Return (X, Y) of the center of cell containing provided text 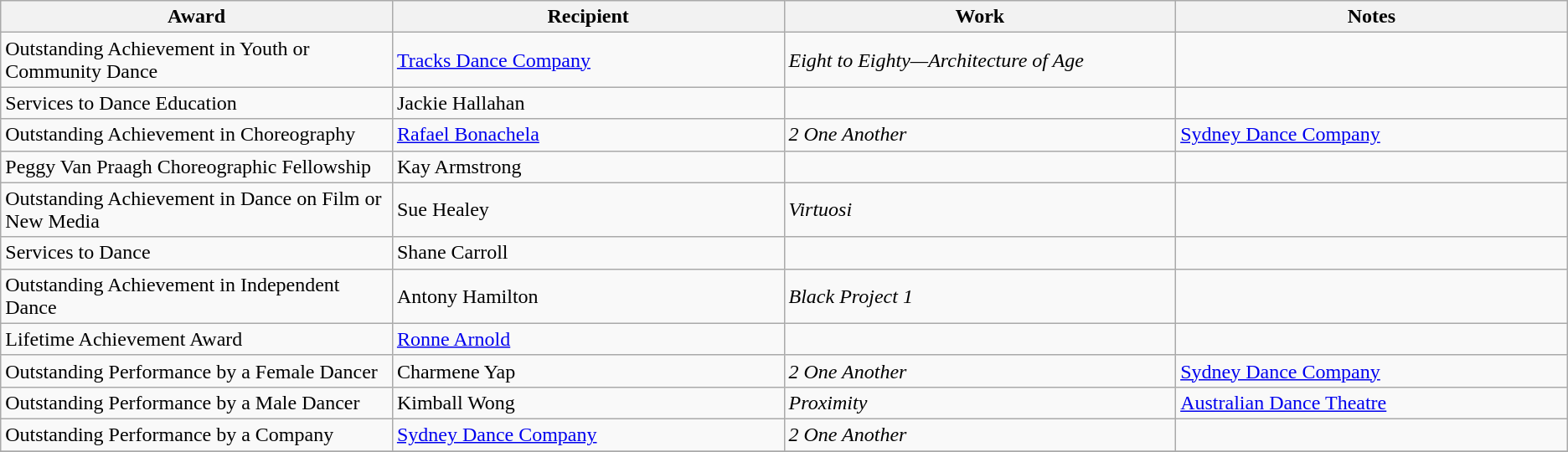
Eight to Eighty—Architecture of Age (980, 60)
Charmene Yap (588, 371)
Services to Dance Education (197, 103)
Rafael Bonachela (588, 135)
Tracks Dance Company (588, 60)
Kimball Wong (588, 403)
Antony Hamilton (588, 296)
Kay Armstrong (588, 167)
Lifetime Achievement Award (197, 339)
Proximity (980, 403)
Outstanding Achievement in Dance on Film or New Media (197, 209)
Outstanding Achievement in Independent Dance (197, 296)
Outstanding Performance by a Company (197, 434)
Notes (1372, 17)
Peggy Van Praagh Choreographic Fellowship (197, 167)
Award (197, 17)
Australian Dance Theatre (1372, 403)
Shane Carroll (588, 253)
Outstanding Performance by a Male Dancer (197, 403)
Work (980, 17)
Sue Healey (588, 209)
Outstanding Performance by a Female Dancer (197, 371)
Outstanding Achievement in Choreography (197, 135)
Ronne Arnold (588, 339)
Virtuosi (980, 209)
Black Project 1 (980, 296)
Outstanding Achievement in Youth or Community Dance (197, 60)
Recipient (588, 17)
Jackie Hallahan (588, 103)
Services to Dance (197, 253)
